Return (x, y) of the center of cell containing provided text 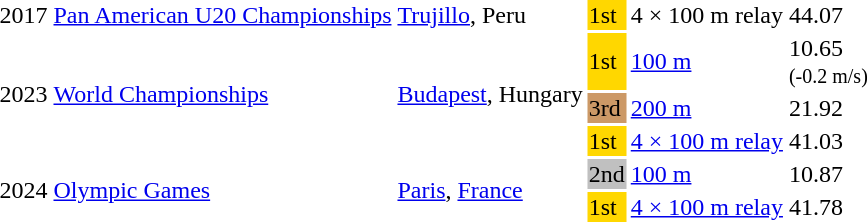
3rd (606, 108)
Budapest, Hungary (490, 94)
Paris, France (490, 190)
World Championships (222, 94)
Trujillo, Peru (490, 15)
Pan American U20 Championships (222, 15)
Olympic Games (222, 190)
200 m (706, 108)
2nd (606, 174)
